Return the [X, Y] coordinate for the center point of the cell that contains the specified text.  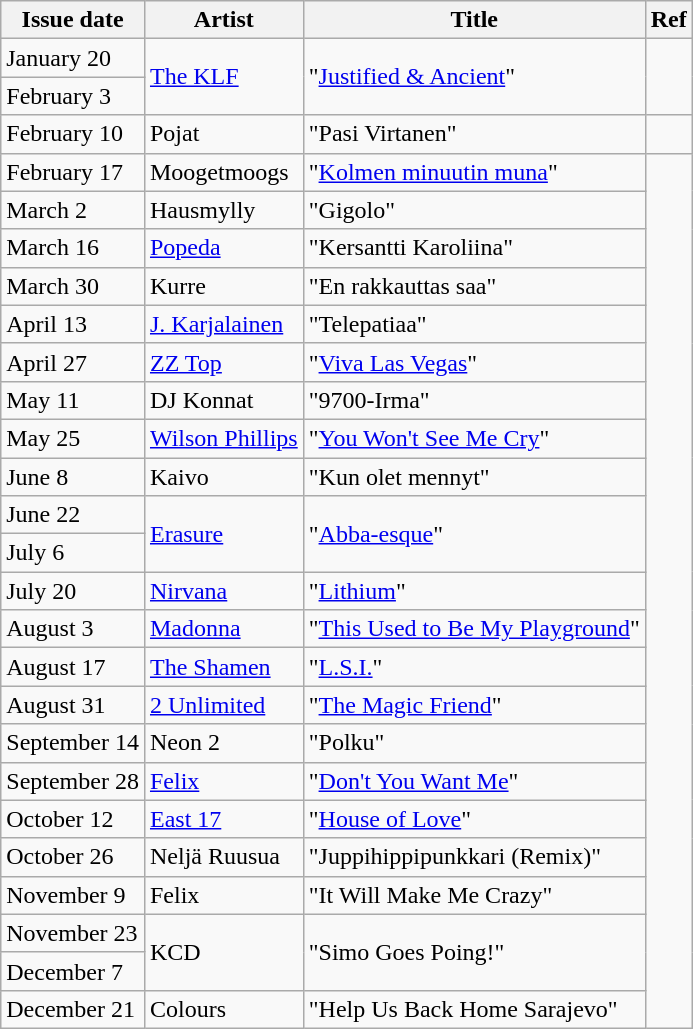
Nirvana [224, 591]
Kaivo [224, 477]
"Justified & Ancient" [474, 77]
"Gigolo" [474, 210]
"Simo Goes Poing!" [474, 952]
Neljä Ruusua [224, 857]
October 26 [73, 857]
Colours [224, 1009]
"9700-Irma" [474, 400]
Ref [668, 20]
December 21 [73, 1009]
"Abba-esque" [474, 534]
February 3 [73, 96]
August 17 [73, 667]
January 20 [73, 58]
October 12 [73, 819]
Popeda [224, 248]
Wilson Phillips [224, 438]
The KLF [224, 77]
Pojat [224, 134]
"En rakkauttas saa" [474, 286]
September 28 [73, 781]
KCD [224, 952]
June 22 [73, 515]
Issue date [73, 20]
December 7 [73, 971]
Artist [224, 20]
"The Magic Friend" [474, 705]
"Kolmen minuutin muna" [474, 172]
Madonna [224, 629]
"Viva Las Vegas" [474, 362]
July 20 [73, 591]
"Telepatiaa" [474, 324]
DJ Konnat [224, 400]
"Polku" [474, 743]
J. Karjalainen [224, 324]
February 10 [73, 134]
Kurre [224, 286]
March 2 [73, 210]
"This Used to Be My Playground" [474, 629]
May 11 [73, 400]
April 13 [73, 324]
"Help Us Back Home Sarajevo" [474, 1009]
"Kun olet mennyt" [474, 477]
July 6 [73, 553]
"Pasi Virtanen" [474, 134]
Hausmylly [224, 210]
June 8 [73, 477]
"It Will Make Me Crazy" [474, 895]
August 3 [73, 629]
"You Won't See Me Cry" [474, 438]
"Juppihippipunkkari (Remix)" [474, 857]
Title [474, 20]
August 31 [73, 705]
March 30 [73, 286]
"Kersantti Karoliina" [474, 248]
Erasure [224, 534]
September 14 [73, 743]
March 16 [73, 248]
"Lithium" [474, 591]
"Don't You Want Me" [474, 781]
The Shamen [224, 667]
East 17 [224, 819]
ZZ Top [224, 362]
2 Unlimited [224, 705]
April 27 [73, 362]
November 23 [73, 933]
February 17 [73, 172]
Moogetmoogs [224, 172]
May 25 [73, 438]
"L.S.I." [474, 667]
Neon 2 [224, 743]
November 9 [73, 895]
"House of Love" [474, 819]
